For the text-containing cell, return its midpoint in [X, Y] coordinate format. 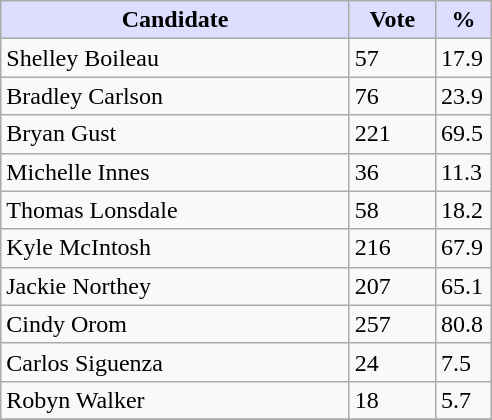
Jackie Northey [176, 286]
207 [392, 286]
67.9 [463, 248]
Shelley Boileau [176, 58]
11.3 [463, 172]
5.7 [463, 400]
Michelle Innes [176, 172]
Kyle McIntosh [176, 248]
18.2 [463, 210]
69.5 [463, 134]
Cindy Orom [176, 324]
Vote [392, 20]
7.5 [463, 362]
257 [392, 324]
Thomas Lonsdale [176, 210]
57 [392, 58]
221 [392, 134]
% [463, 20]
Carlos Siguenza [176, 362]
Candidate [176, 20]
65.1 [463, 286]
17.9 [463, 58]
Bradley Carlson [176, 96]
76 [392, 96]
216 [392, 248]
36 [392, 172]
24 [392, 362]
80.8 [463, 324]
18 [392, 400]
Robyn Walker [176, 400]
Bryan Gust [176, 134]
23.9 [463, 96]
58 [392, 210]
